For the text-containing cell, return its midpoint in [x, y] coordinate format. 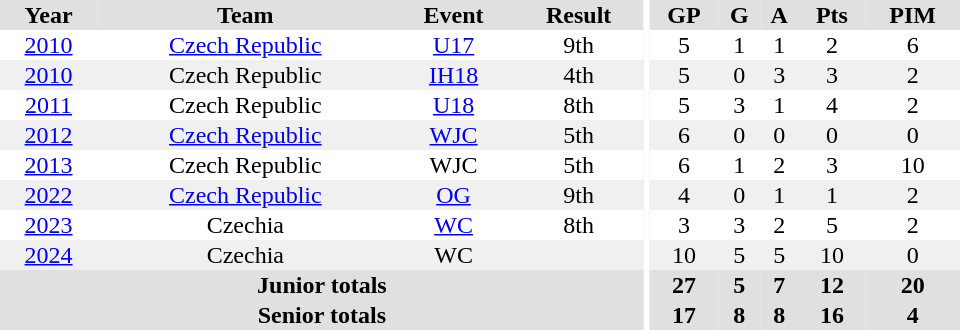
Junior totals [322, 285]
PIM [912, 15]
OG [454, 195]
12 [832, 285]
20 [912, 285]
2022 [48, 195]
17 [684, 315]
Pts [832, 15]
27 [684, 285]
4th [579, 75]
2011 [48, 105]
2024 [48, 255]
Result [579, 15]
G [740, 15]
Team [245, 15]
U17 [454, 45]
GP [684, 15]
Year [48, 15]
7 [780, 285]
2013 [48, 165]
2012 [48, 135]
Event [454, 15]
A [780, 15]
U18 [454, 105]
IH18 [454, 75]
16 [832, 315]
Senior totals [322, 315]
2023 [48, 225]
